Return [X, Y] of the center of cell containing provided text 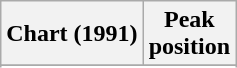
Chart (1991) [72, 34]
Peakposition [189, 34]
